Pinpoint the cell where the given text exists, returning its [x, y] midpoint coordinate. 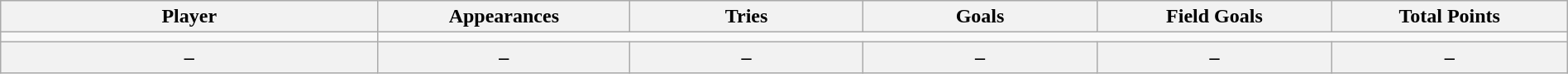
Tries [746, 17]
Field Goals [1214, 17]
Total Points [1449, 17]
Player [189, 17]
Appearances [504, 17]
Goals [979, 17]
